Pinpoint the cell where the given text exists, returning its [x, y] midpoint coordinate. 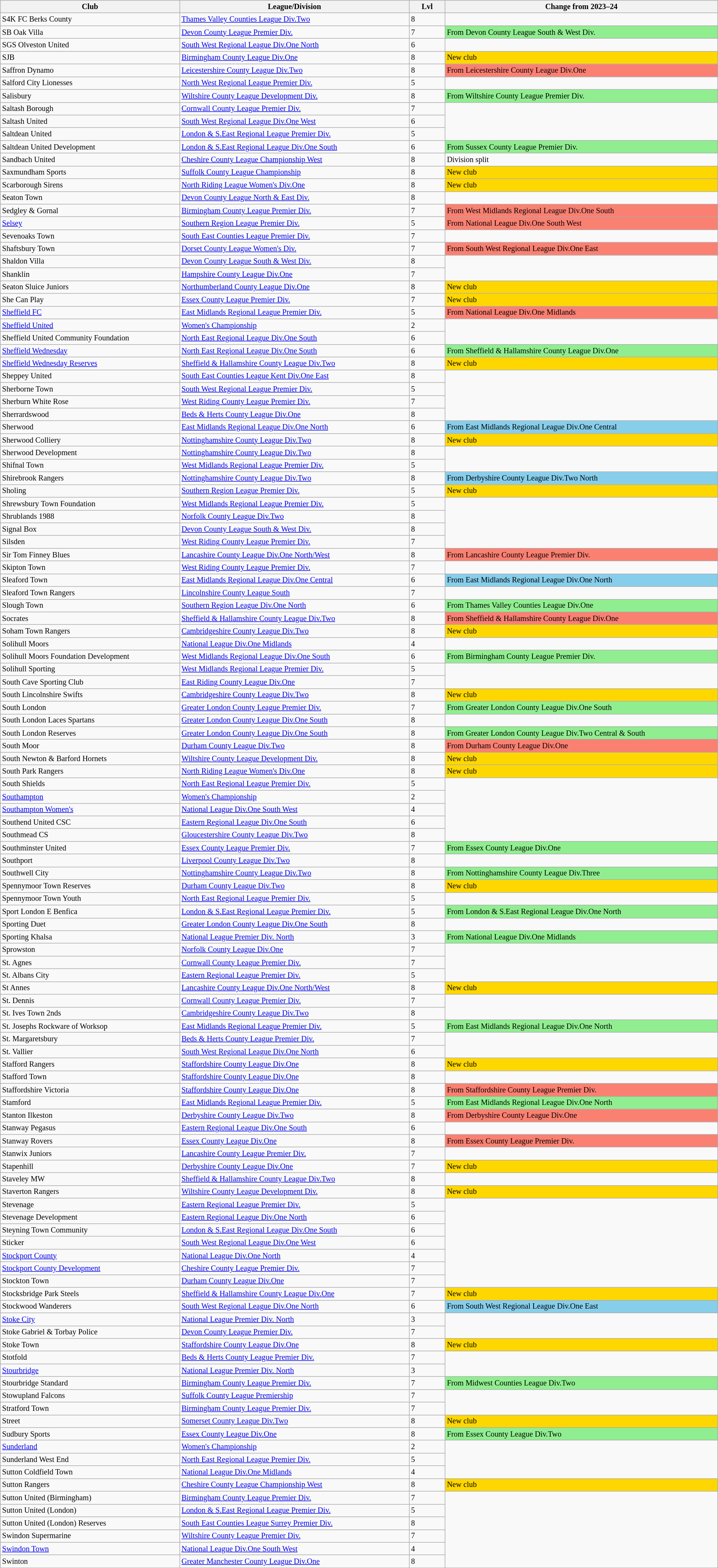
Staffordshire Victoria [90, 1090]
South Shields [90, 784]
North West Regional League Premier Div. [294, 83]
Lvl [427, 6]
Stevenage Development [90, 1217]
South West Regional League Premier Div. [294, 389]
Sedgley & Gornal [90, 211]
Southport [90, 860]
Seaton Sluice Juniors [90, 287]
Stanway Pegasus [90, 1128]
From Derbyshire County League Div.Two North [581, 478]
She Can Play [90, 300]
Sleaford Town Rangers [90, 593]
Socrates [90, 618]
Solihull Moors [90, 644]
Southmead CS [90, 835]
St. Ives Town 2nds [90, 1013]
Swindon Supermarine [90, 1536]
Sherrardswood [90, 414]
Shirebrook Rangers [90, 478]
Stafford Rangers [90, 1064]
Swindon Town [90, 1549]
Norfolk County League Div.One [294, 950]
Stockport County [90, 1256]
Southampton Women's [90, 810]
Suffolk County League Premiership [294, 1396]
Birmingham County League Div.One [294, 58]
Sheffield FC [90, 312]
Dorset County League Women's Div. [294, 249]
Sleaford Town [90, 580]
From Thames Valley Counties League Div.One [581, 605]
Street [90, 1421]
Division split [581, 159]
South Lincolnshire Swifts [90, 695]
South East Counties League Surrey Premier Div. [294, 1523]
Cheshire County League Premier Div. [294, 1268]
Shanklin [90, 274]
Sheffield United [90, 325]
Greater Manchester County League Div.One [294, 1561]
Stevenage [90, 1204]
Sunderland [90, 1447]
From Essex County League Div.Two [581, 1434]
Sevenoaks Town [90, 236]
Stowupland Falcons [90, 1396]
Eastern Regional League Div.One North [294, 1217]
Swinton [90, 1561]
Scarborough Sirens [90, 185]
Stoke Town [90, 1345]
Solihull Sporting [90, 669]
Staveley MW [90, 1179]
Leicestershire County League Div.Two [294, 70]
From Leicestershire County League Div.One [581, 70]
From Nottinghamshire County League Div.Three [581, 873]
South East Counties League Premier Div. [294, 236]
South Cave Sporting Club [90, 682]
From West Midlands Regional League Div.One South [581, 211]
Sir Tom Finney Blues [90, 555]
Sutton United (Birmingham) [90, 1498]
Norfolk County League Div.Two [294, 516]
Sunderland West End [90, 1459]
Saltdean United [90, 134]
South London [90, 707]
St. Agnes [90, 963]
Greater London County League Premier Div. [294, 707]
Devon County League North & East Div. [294, 198]
Silsden [90, 542]
Sutton United (London) [90, 1510]
Hampshire County League Div.One [294, 274]
From Greater London County League Div.Two Central & South [581, 733]
Southampton [90, 797]
League/Division [294, 6]
Sheffield Wednesday [90, 351]
Lincolnshire County League South [294, 593]
South Newton & Barford Hornets [90, 758]
Slough Town [90, 605]
Stamford [90, 1103]
Northumberland County League Div.One [294, 287]
Stanway Rovers [90, 1141]
East Riding County League Div.One [294, 682]
South London Reserves [90, 733]
Southern Region League Div.One North [294, 605]
Solihull Moors Foundation Development [90, 657]
SJB [90, 58]
Saffron Dynamo [90, 70]
From London & S.East Regional League Div.One North [581, 911]
From Essex County League Div.One [581, 848]
From Devon County League South & West Div. [581, 32]
Southend United CSC [90, 822]
Sherburn White Rose [90, 402]
S4K FC Berks County [90, 19]
Stafford Town [90, 1077]
Suffolk County League Championship [294, 172]
Sherwood [90, 427]
St Annes [90, 988]
Southwell City [90, 873]
From Greater London County League Div.One South [581, 707]
Southminster United [90, 848]
Saxmundham Sports [90, 172]
Sheffield United Community Foundation [90, 338]
Sticker [90, 1243]
Sheppey United [90, 376]
Liverpool County League Div.Two [294, 860]
Stockwood Wanderers [90, 1306]
Steyning Town Community [90, 1230]
National League Div.One North [294, 1256]
Durham County League Div.One [294, 1281]
Stourbridge [90, 1370]
Spennymoor Town Youth [90, 899]
Sherborne Town [90, 389]
Stratford Town [90, 1409]
Stoke Gabriel & Torbay Police [90, 1332]
St. Margaretsbury [90, 1039]
From Essex County League Premier Div. [581, 1141]
East Midlands Regional League Div.One Central [294, 580]
Skipton Town [90, 567]
Sheffield Wednesday Reserves [90, 364]
Selsey [90, 223]
Sporting Khalsa [90, 937]
Lancashire County League Premier Div. [294, 1153]
Stockton Town [90, 1281]
From Lancashire County League Premier Div. [581, 555]
Beds & Herts County League Div.One [294, 414]
Sutton Rangers [90, 1485]
Spennymoor Town Reserves [90, 886]
South London Laces Spartans [90, 720]
From Midwest Counties League Div.Two [581, 1383]
Stoke City [90, 1319]
Shaftsbury Town [90, 249]
Saltash Borough [90, 109]
Wiltshire County League Premier Div. [294, 1536]
South Moor [90, 746]
From Derbyshire County League Div.One [581, 1115]
Stapenhill [90, 1166]
SB Oak Villa [90, 32]
Gloucestershire County League Div.Two [294, 835]
Derbyshire County League Div.Two [294, 1115]
Soham Town Rangers [90, 631]
Sherwood Development [90, 452]
Shrublands 1988 [90, 516]
South Park Rangers [90, 771]
From Wiltshire County League Premier Div. [581, 96]
Change from 2023–24 [581, 6]
From National League Div.One South West [581, 223]
Sutton United (London) Reserves [90, 1523]
Sporting Duet [90, 924]
Stockport County Development [90, 1268]
Sheffield & Hallamshire County League Div.One [294, 1294]
St. Josephs Rockware of Worksop [90, 1026]
St. Dennis [90, 1001]
Shrewsbury Town Foundation [90, 504]
Somerset County League Div.Two [294, 1421]
From Birmingham County League Premier Div. [581, 657]
Sandbach United [90, 159]
Stourbridge Standard [90, 1383]
Shifnal Town [90, 465]
Signal Box [90, 529]
Stanwix Juniors [90, 1153]
Saltdean United Development [90, 147]
St. Vallier [90, 1052]
Stocksbridge Park Steels [90, 1294]
From Staffordshire County League Premier Div. [581, 1090]
From Sussex County League Premier Div. [581, 147]
From Durham County League Div.One [581, 746]
Salford City Lionesses [90, 83]
West Midlands Regional League Div.One South [294, 657]
Sport London E Benfica [90, 911]
Sherwood Colliery [90, 440]
Stanton Ilkeston [90, 1115]
Sudbury Sports [90, 1434]
Derbyshire County League Div.One [294, 1166]
Staverton Rangers [90, 1192]
Shaldon Villa [90, 261]
Club [90, 6]
SGS Olveston United [90, 45]
Seaton Town [90, 198]
St. Albans City [90, 975]
Stotfold [90, 1357]
Thames Valley Counties League Div.Two [294, 19]
Saltash United [90, 121]
Salisbury [90, 96]
From East Midlands Regional League Div.One Central [581, 427]
Sholing [90, 491]
Sutton Coldfield Town [90, 1472]
South East Counties League Kent Div.One East [294, 376]
Sprowston [90, 950]
East Midlands Regional League Div.One North [294, 427]
